Provide the [x, y] coordinate of the cell's center where the given text is located.  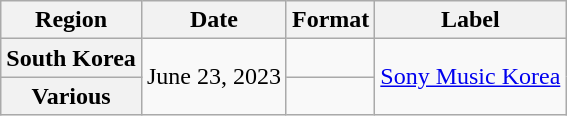
June 23, 2023 [214, 77]
Format [330, 20]
Label [470, 20]
South Korea [72, 58]
Sony Music Korea [470, 77]
Various [72, 96]
Date [214, 20]
Region [72, 20]
